Output the [X, Y] coordinate of the center of the cell containing the given text.  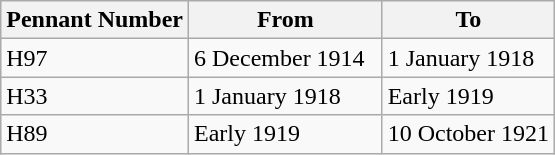
H97 [95, 58]
From [285, 20]
6 December 1914 [285, 58]
H33 [95, 96]
10 October 1921 [468, 134]
To [468, 20]
Pennant Number [95, 20]
H89 [95, 134]
